Extract the [x, y] coordinate from the center of the cell holding the provided text.  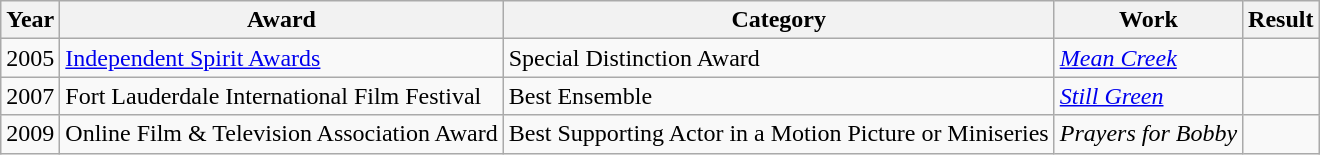
Best Supporting Actor in a Motion Picture or Miniseries [778, 134]
Result [1281, 20]
Still Green [1148, 96]
Category [778, 20]
2005 [30, 58]
Mean Creek [1148, 58]
Fort Lauderdale International Film Festival [282, 96]
Best Ensemble [778, 96]
Year [30, 20]
Online Film & Television Association Award [282, 134]
Award [282, 20]
Independent Spirit Awards [282, 58]
Special Distinction Award [778, 58]
Work [1148, 20]
2007 [30, 96]
2009 [30, 134]
Prayers for Bobby [1148, 134]
